Pinpoint the cell where the given text exists, returning its (x, y) midpoint coordinate. 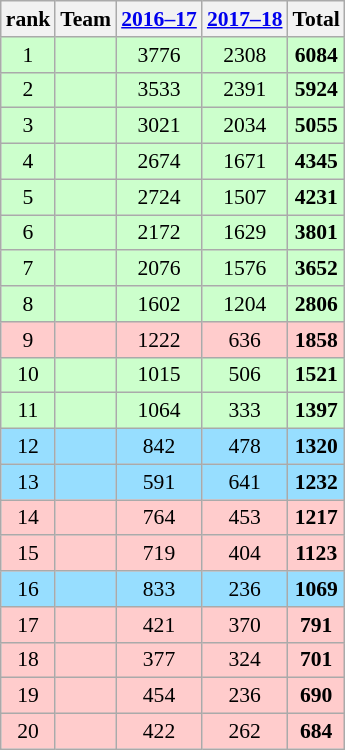
377 (159, 660)
6084 (316, 55)
1064 (159, 411)
5055 (316, 126)
333 (245, 411)
3021 (159, 126)
Total (316, 19)
684 (316, 732)
5924 (316, 90)
453 (245, 518)
2724 (159, 197)
690 (316, 696)
8 (28, 304)
Team (86, 19)
15 (28, 554)
2391 (245, 90)
1123 (316, 554)
13 (28, 482)
3 (28, 126)
701 (316, 660)
506 (245, 375)
370 (245, 625)
2172 (159, 233)
20 (28, 732)
791 (316, 625)
764 (159, 518)
6 (28, 233)
421 (159, 625)
1576 (245, 269)
636 (245, 340)
14 (28, 518)
19 (28, 696)
18 (28, 660)
5 (28, 197)
2016–17 (159, 19)
1222 (159, 340)
12 (28, 447)
1671 (245, 162)
324 (245, 660)
2308 (245, 55)
1507 (245, 197)
719 (159, 554)
rank (28, 19)
4 (28, 162)
1015 (159, 375)
3801 (316, 233)
10 (28, 375)
3533 (159, 90)
1858 (316, 340)
1521 (316, 375)
422 (159, 732)
833 (159, 589)
2674 (159, 162)
11 (28, 411)
1 (28, 55)
3652 (316, 269)
9 (28, 340)
262 (245, 732)
591 (159, 482)
1629 (245, 233)
2017–18 (245, 19)
454 (159, 696)
1217 (316, 518)
3776 (159, 55)
2 (28, 90)
1069 (316, 589)
404 (245, 554)
4345 (316, 162)
1397 (316, 411)
1602 (159, 304)
641 (245, 482)
2806 (316, 304)
1204 (245, 304)
1232 (316, 482)
2034 (245, 126)
7 (28, 269)
17 (28, 625)
478 (245, 447)
1320 (316, 447)
2076 (159, 269)
842 (159, 447)
16 (28, 589)
4231 (316, 197)
